Identify which cell holds the provided text, then report its [X, Y] central coordinate. 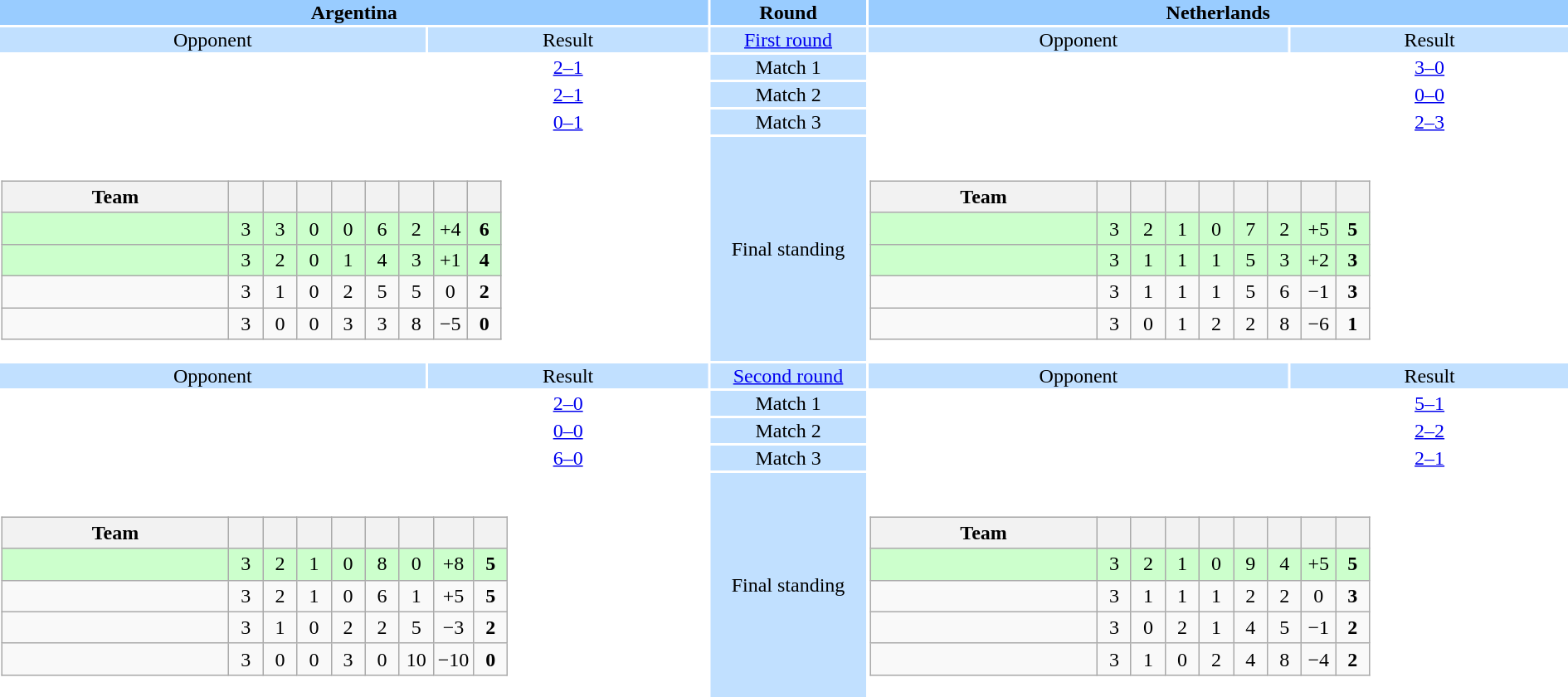
−6 [1319, 323]
Team 3 3 0 0 6 2 +4 6 3 2 0 1 4 3 +1 4 3 1 0 2 5 5 0 2 3 0 0 3 3 8 −5 0 [354, 249]
+4 [450, 228]
+2 [1319, 260]
10 [416, 659]
3–0 [1429, 67]
Argentina [354, 12]
0–1 [568, 122]
6–0 [568, 458]
−3 [453, 627]
Team 3 2 1 0 8 0 +8 5 3 2 1 0 6 1 +5 5 3 1 0 2 2 5 −3 2 3 0 0 3 0 10 −10 0 [354, 585]
Round [788, 12]
Second round [788, 376]
+1 [450, 260]
9 [1251, 564]
5–1 [1429, 403]
First round [788, 40]
−4 [1319, 659]
−5 [450, 323]
2–0 [568, 403]
7 [1251, 228]
Netherlands [1218, 12]
2–3 [1429, 122]
2–2 [1429, 431]
Team 3 2 1 0 7 2 +5 5 3 1 1 1 5 3 +2 3 3 1 1 1 5 6 −1 3 3 0 1 2 2 8 −6 1 [1218, 249]
−10 [453, 659]
+8 [453, 564]
Team 3 2 1 0 9 4 +5 5 3 1 1 1 2 2 0 3 3 0 2 1 4 5 −1 2 3 1 0 2 4 8 −4 2 [1218, 585]
